Output the [x, y] coordinate of the center of the cell containing the given text.  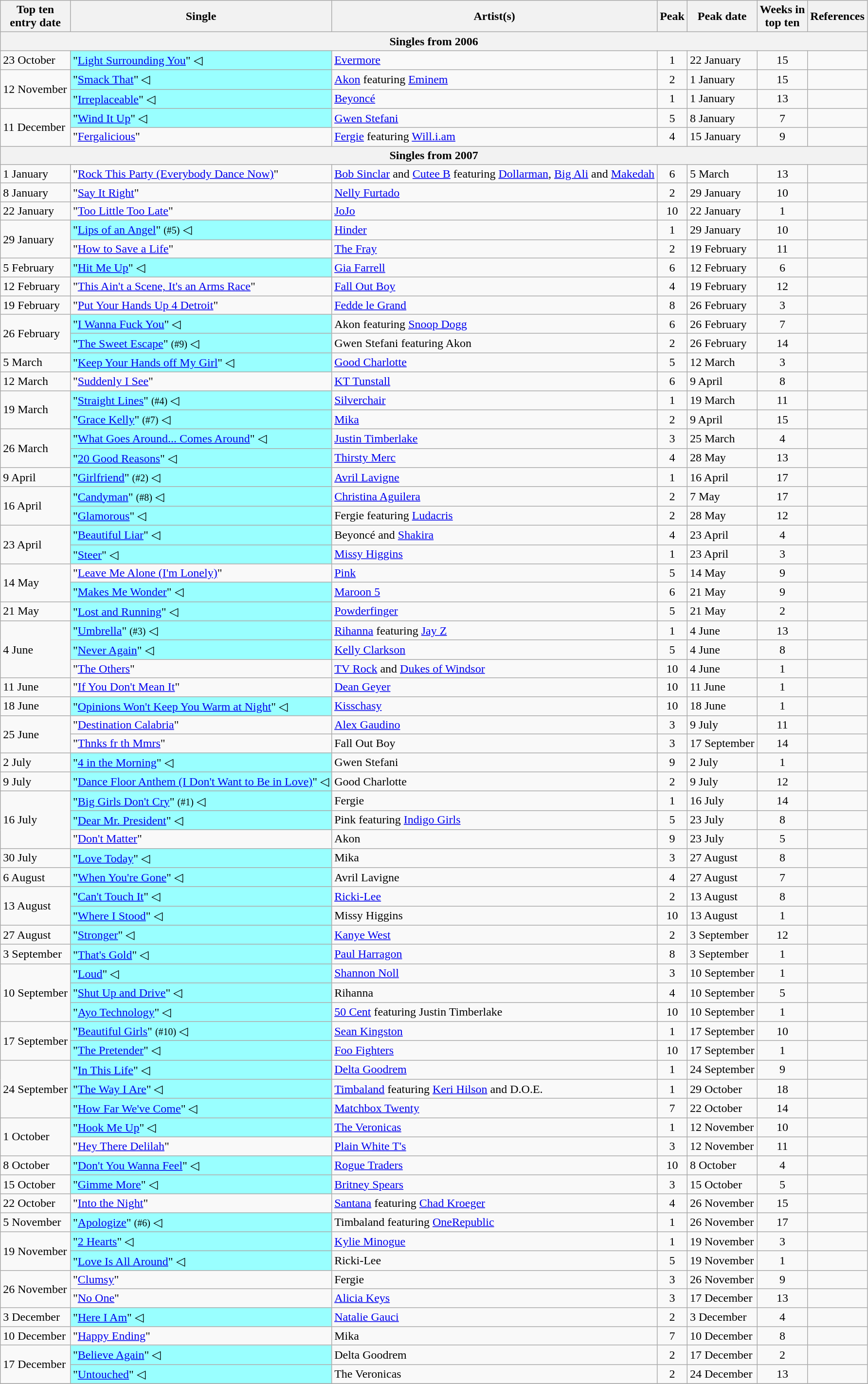
Gia Farrell [494, 268]
Kelly Clarkson [494, 650]
"Too Little Too Late" [200, 211]
"Ayo Technology" ◁ [200, 1012]
Sean Kingston [494, 1031]
Singles from 2006 [434, 41]
Foo Fighters [494, 1051]
"Say It Right" [200, 192]
"Dear Mr. President" ◁ [200, 820]
"How to Save a Life" [200, 249]
"Believe Again" ◁ [200, 1355]
"Umbrella" (#3) ◁ [200, 631]
"Can't Touch It" ◁ [200, 896]
TV Rock and Dukes of Windsor [494, 669]
"Irreplaceable" ◁ [200, 99]
Weeks intop ten [782, 17]
"Straight Lines" (#4) ◁ [200, 400]
"Wind It Up" ◁ [200, 118]
"Beautiful Liar" ◁ [200, 535]
29 October [722, 1089]
25 March [722, 439]
Dean Geyer [494, 687]
"Leave Me Alone (I'm Lonely)" [200, 573]
Silverchair [494, 400]
Powderfinger [494, 611]
"Destination Calabria" [200, 725]
Natalie Gauci [494, 1317]
Christina Aguilera [494, 496]
Bob Sinclar and Cutee B featuring Dollarman, Big Ali and Makedah [494, 174]
Beyoncé [494, 99]
"The Others" [200, 669]
"Love Today" ◁ [200, 858]
"Clumsy" [200, 1279]
24 December [722, 1374]
"Keep Your Hands off My Girl" ◁ [200, 363]
50 Cent featuring Justin Timberlake [494, 1012]
"What Goes Around... Comes Around" ◁ [200, 439]
"Don't You Wanna Feel" ◁ [200, 1165]
The Fray [494, 249]
Akon [494, 839]
Alex Gaudino [494, 725]
Rihanna featuring Jay Z [494, 631]
"Don't Matter" [200, 839]
"2 Hearts" ◁ [200, 1241]
"The Way I Are" ◁ [200, 1089]
Shannon Noll [494, 973]
26 March [36, 449]
"4 in the Morning" ◁ [200, 763]
Paul Harragon [494, 954]
"How Far We've Come" ◁ [200, 1108]
"20 Good Reasons" ◁ [200, 458]
"Here I Am" ◁ [200, 1317]
5 November [36, 1222]
Singles from 2007 [434, 155]
"If You Don't Mean It" [200, 687]
"Gimme More" ◁ [200, 1184]
"Lost and Running" ◁ [200, 611]
Pink featuring Indigo Girls [494, 820]
"Into the Night" [200, 1203]
"Makes Me Wonder" ◁ [200, 592]
"Candyman" (#8) ◁ [200, 496]
Thirsty Merc [494, 458]
"Love Is All Around" ◁ [200, 1261]
"Beautiful Girls" (#10) ◁ [200, 1031]
"Lips of an Angel" (#5) ◁ [200, 230]
Kanye West [494, 935]
"When You're Gone" ◁ [200, 877]
Single [200, 17]
"Hey There Delilah" [200, 1146]
"The Sweet Escape" (#9) ◁ [200, 343]
7 May [722, 496]
"Girlfriend" (#2) ◁ [200, 477]
Rihanna [494, 993]
Peak [672, 17]
"Thnks fr th Mmrs" [200, 744]
30 July [36, 858]
Akon featuring Eminem [494, 79]
6 August [36, 877]
Hinder [494, 230]
Plain White T's [494, 1146]
11 December [36, 127]
"The Pretender" ◁ [200, 1051]
"Opinions Won't Keep You Warm at Night" ◁ [200, 706]
Justin Timberlake [494, 439]
"Hit Me Up" ◁ [200, 268]
"Loud" ◁ [200, 973]
"Glamorous" ◁ [200, 516]
"Apologize" (#6) ◁ [200, 1222]
Timbaland featuring Keri Hilson and D.O.E. [494, 1089]
"Fergalicious" [200, 137]
Evermore [494, 60]
"Never Again" ◁ [200, 650]
"Dance Floor Anthem (I Don't Want to Be in Love)" ◁ [200, 782]
"Suddenly I See" [200, 381]
Pink [494, 573]
Top tenentry date [36, 17]
Akon featuring Snoop Dogg [494, 324]
"Smack That" ◁ [200, 79]
Kylie Minogue [494, 1241]
"Steer" ◁ [200, 554]
"Rock This Party (Everybody Dance Now)" [200, 174]
"In This Life" ◁ [200, 1070]
Fergie featuring Ludacris [494, 516]
15 January [722, 137]
18 [782, 1089]
Beyoncé and Shakira [494, 535]
"Light Surrounding You" ◁ [200, 60]
KT Tunstall [494, 381]
"This Ain't a Scene, It's an Arms Race" [200, 287]
"Stronger" ◁ [200, 935]
"Big Girls Don't Cry" (#1) ◁ [200, 801]
5 February [36, 268]
25 June [36, 734]
"Shut Up and Drive" ◁ [200, 993]
Peak date [722, 17]
"Happy Ending" [200, 1336]
Artist(s) [494, 17]
"I Wanna Fuck You" ◁ [200, 324]
Alicia Keys [494, 1298]
Maroon 5 [494, 592]
23 October [36, 60]
1 October [36, 1137]
"No One" [200, 1298]
JoJo [494, 211]
Britney Spears [494, 1184]
"Where I Stood" ◁ [200, 916]
"Untouched" ◁ [200, 1374]
Fergie featuring Will.i.am [494, 137]
"Grace Kelly" (#7) ◁ [200, 419]
References [838, 17]
Timbaland featuring OneRepublic [494, 1222]
Gwen Stefani featuring Akon [494, 343]
Rogue Traders [494, 1165]
Kisschasy [494, 706]
Matchbox Twenty [494, 1108]
"That's Gold" ◁ [200, 954]
"Put Your Hands Up 4 Detroit" [200, 305]
"Hook Me Up" ◁ [200, 1128]
Nelly Furtado [494, 192]
Fedde le Grand [494, 305]
Santana featuring Chad Kroeger [494, 1203]
